Detect which cell encompasses the target text, then output its (X, Y) center coordinate. 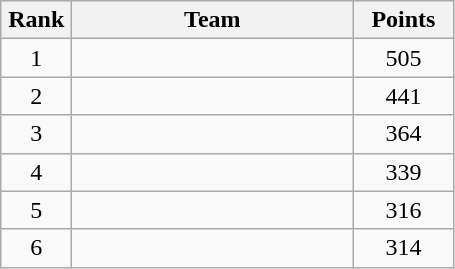
316 (404, 210)
Team (212, 20)
5 (36, 210)
339 (404, 172)
6 (36, 248)
1 (36, 58)
Points (404, 20)
3 (36, 134)
314 (404, 248)
2 (36, 96)
505 (404, 58)
364 (404, 134)
441 (404, 96)
Rank (36, 20)
4 (36, 172)
